Return [X, Y] of the center of cell containing provided text 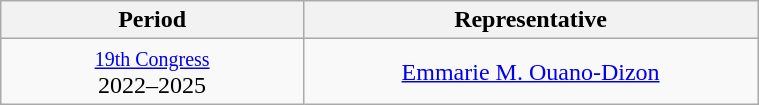
Representative [530, 20]
Emmarie M. Ouano-Dizon [530, 72]
19th Congress2022–2025 [152, 72]
Period [152, 20]
